From the cell containing the given text, extract its center point as (X, Y) coordinate. 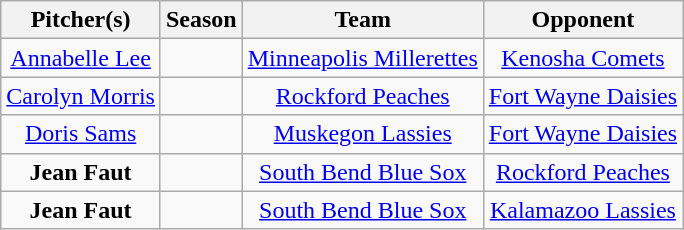
Team (362, 20)
Carolyn Morris (81, 96)
Kenosha Comets (582, 58)
Doris Sams (81, 134)
Opponent (582, 20)
Pitcher(s) (81, 20)
Minneapolis Millerettes (362, 58)
Kalamazoo Lassies (582, 210)
Annabelle Lee (81, 58)
Muskegon Lassies (362, 134)
Season (201, 20)
